Capture the cell that displays the provided text and extract its (x, y) central coordinate. 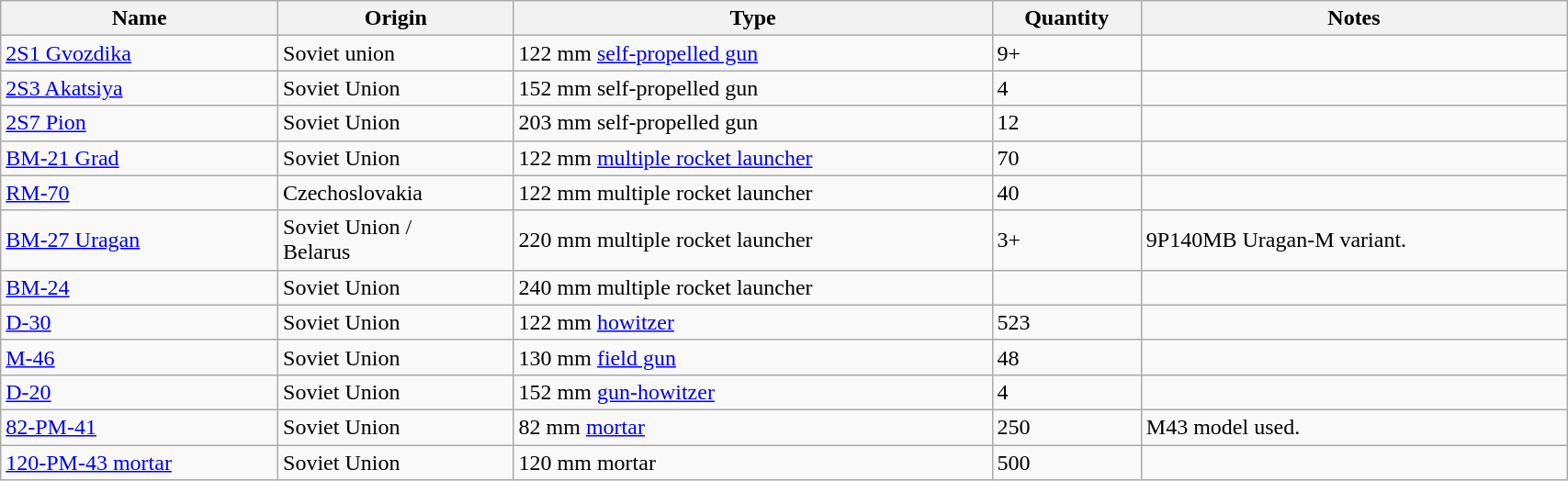
BM-24 (140, 287)
3+ (1066, 240)
BM-21 Grad (140, 158)
Name (140, 18)
523 (1066, 322)
D-30 (140, 322)
130 mm field gun (753, 357)
9+ (1066, 53)
Origin (397, 18)
Quantity (1066, 18)
120-PM-43 mortar (140, 462)
122 mm self-propelled gun (753, 53)
2S7 Pion (140, 123)
RM-70 (140, 193)
152 mm self-propelled gun (753, 88)
2S1 Gvozdika (140, 53)
9P140MB Uragan-M variant. (1354, 240)
40 (1066, 193)
Czechoslovakia (397, 193)
2S3 Akatsiya (140, 88)
122 mm howitzer (753, 322)
Notes (1354, 18)
48 (1066, 357)
M43 model used. (1354, 427)
M-46 (140, 357)
82 mm mortar (753, 427)
70 (1066, 158)
500 (1066, 462)
Soviet Union /Belarus (397, 240)
Soviet union (397, 53)
152 mm gun-howitzer (753, 392)
Type (753, 18)
82-PM-41 (140, 427)
12 (1066, 123)
D-20 (140, 392)
240 mm multiple rocket launcher (753, 287)
BM-27 Uragan (140, 240)
250 (1066, 427)
120 mm mortar (753, 462)
203 mm self-propelled gun (753, 123)
220 mm multiple rocket launcher (753, 240)
